Extract the (x, y) coordinate from the center of the cell holding the provided text.  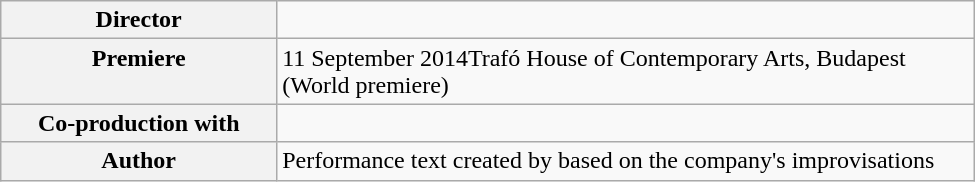
Co-production with (139, 123)
Author (139, 161)
11 September 2014Trafó House of Contemporary Arts, Budapest (World premiere) (626, 72)
Performance text created by based on the company's improvisations (626, 161)
Premiere (139, 72)
Director (139, 20)
